Scan for the cell matching the given text and deliver its (X, Y) coordinate at center. 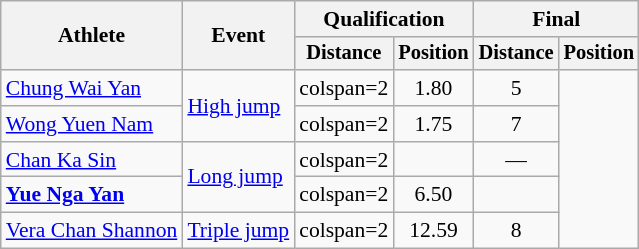
7 (516, 124)
Long jump (238, 178)
12.59 (433, 231)
Vera Chan Shannon (92, 231)
8 (516, 231)
Wong Yuen Nam (92, 124)
5 (516, 88)
1.80 (433, 88)
Event (238, 36)
Final (556, 19)
— (516, 160)
Qualification (384, 19)
Athlete (92, 36)
Chan Ka Sin (92, 160)
Yue Nga Yan (92, 195)
High jump (238, 106)
1.75 (433, 124)
Triple jump (238, 231)
Chung Wai Yan (92, 88)
6.50 (433, 195)
